Find where the given text appears and provide that cell's center as (X, Y) coordinate. 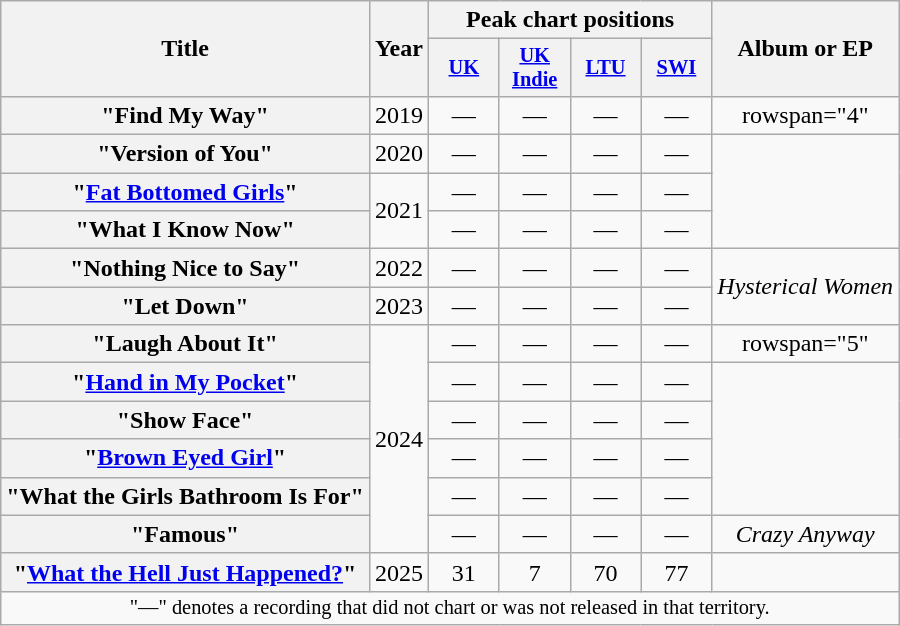
2022 (398, 268)
UKIndie (534, 68)
Title (186, 49)
"Show Face" (186, 420)
Album or EP (806, 49)
SWI (676, 68)
"Laugh About It" (186, 344)
"Find My Way" (186, 115)
Year (398, 49)
"Nothing Nice to Say" (186, 268)
"—" denotes a recording that did not chart or was not released in that territory. (450, 608)
rowspan="5" (806, 344)
2019 (398, 115)
7 (534, 572)
Hysterical Women (806, 287)
"Version of You" (186, 154)
"Fat Bottomed Girls" (186, 192)
"What the Hell Just Happened?" (186, 572)
2020 (398, 154)
"Brown Eyed Girl" (186, 458)
77 (676, 572)
2021 (398, 211)
"What I Know Now" (186, 230)
"Famous" (186, 534)
Peak chart positions (570, 20)
2025 (398, 572)
rowspan="4" (806, 115)
2023 (398, 306)
70 (606, 572)
"Hand in My Pocket" (186, 382)
LTU (606, 68)
"Let Down" (186, 306)
31 (464, 572)
Crazy Anyway (806, 534)
"What the Girls Bathroom Is For" (186, 496)
2024 (398, 439)
UK (464, 68)
